Determine the (X, Y) coordinate at the center of the cell enclosing the given text.  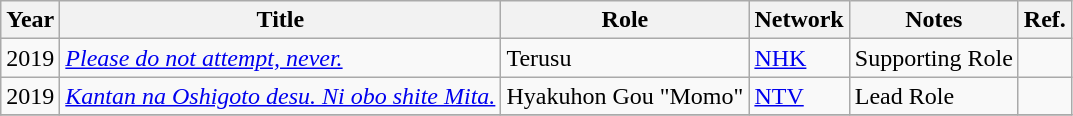
Title (280, 20)
Ref. (1044, 20)
NHK (799, 58)
Kantan na Oshigoto desu. Ni obo shite Mita. (280, 96)
Hyakuhon Gou "Momo" (625, 96)
Terusu (625, 58)
NTV (799, 96)
Role (625, 20)
Lead Role (934, 96)
Notes (934, 20)
Supporting Role (934, 58)
Please do not attempt, never. (280, 58)
Year (30, 20)
Network (799, 20)
